Detect which cell encompasses the target text, then output its (x, y) center coordinate. 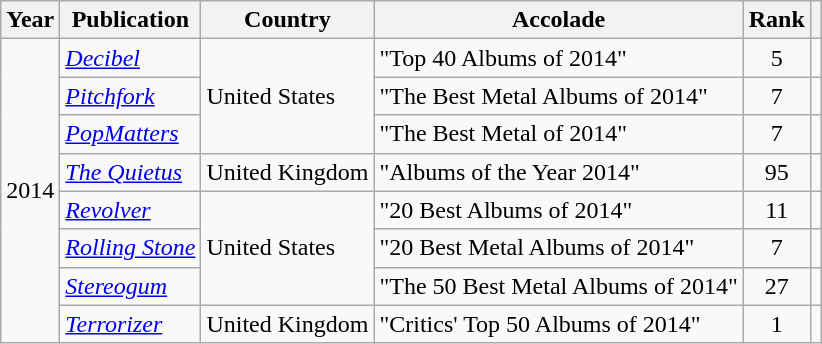
"20 Best Metal Albums of 2014" (558, 248)
1 (776, 324)
Terrorizer (130, 324)
"Critics' Top 50 Albums of 2014" (558, 324)
Rank (776, 20)
2014 (30, 191)
5 (776, 58)
"Albums of the Year 2014" (558, 172)
The Quietus (130, 172)
"The Best Metal Albums of 2014" (558, 96)
Revolver (130, 210)
Decibel (130, 58)
95 (776, 172)
Accolade (558, 20)
11 (776, 210)
"The 50 Best Metal Albums of 2014" (558, 286)
"The Best Metal of 2014" (558, 134)
"Top 40 Albums of 2014" (558, 58)
"20 Best Albums of 2014" (558, 210)
Rolling Stone (130, 248)
Publication (130, 20)
PopMatters (130, 134)
Pitchfork (130, 96)
Year (30, 20)
Country (288, 20)
27 (776, 286)
Stereogum (130, 286)
